Extract the [x, y] coordinate from the center of the cell holding the provided text.  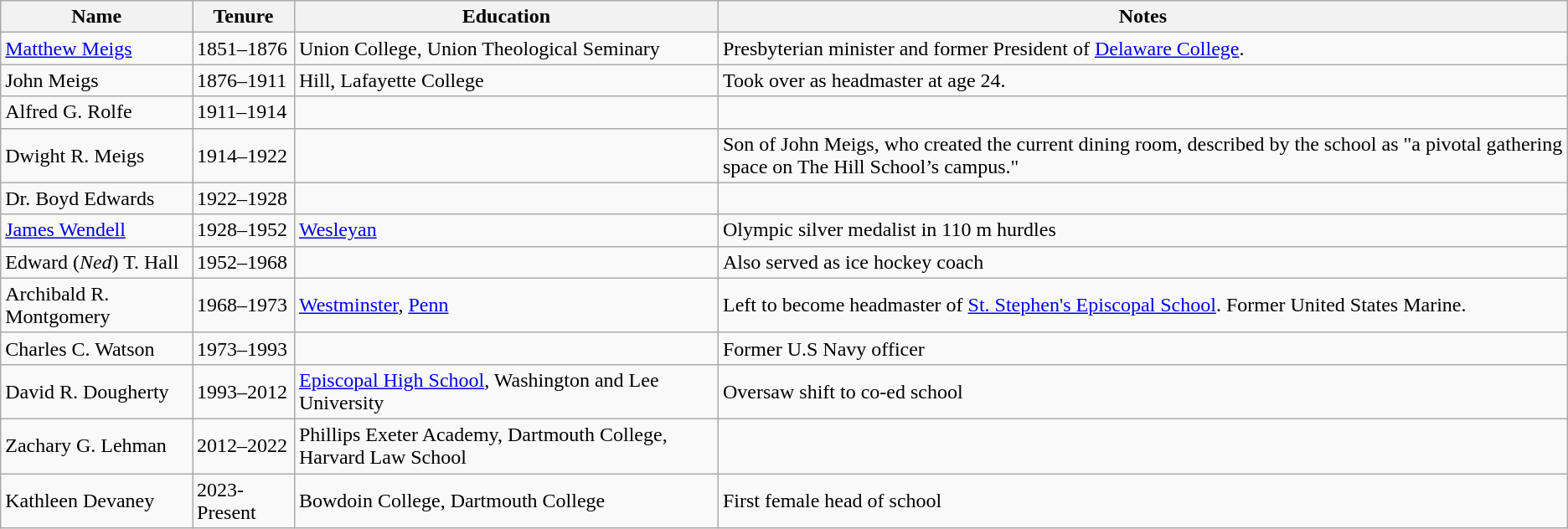
1968–1973 [244, 305]
Left to become headmaster of St. Stephen's Episcopal School. Former United States Marine. [1142, 305]
1993–2012 [244, 392]
Oversaw shift to co-ed school [1142, 392]
Tenure [244, 17]
Notes [1142, 17]
Charles C. Watson [97, 348]
Matthew Meigs [97, 49]
Name [97, 17]
1922–1928 [244, 198]
Dr. Boyd Edwards [97, 198]
Westminster, Penn [506, 305]
Hill, Lafayette College [506, 80]
Presbyterian minister and former President of Delaware College. [1142, 49]
1928–1952 [244, 230]
Education [506, 17]
1952–1968 [244, 262]
David R. Dougherty [97, 392]
John Meigs [97, 80]
First female head of school [1142, 501]
James Wendell [97, 230]
Union College, Union Theological Seminary [506, 49]
2012–2022 [244, 445]
2023-Present [244, 501]
Kathleen Devaney [97, 501]
1876–1911 [244, 80]
1851–1876 [244, 49]
Son of John Meigs, who created the current dining room, described by the school as "a pivotal gathering space on The Hill School’s campus." [1142, 156]
Olympic silver medalist in 110 m hurdles [1142, 230]
Episcopal High School, Washington and Lee University [506, 392]
Edward (Ned) T. Hall [97, 262]
1914–1922 [244, 156]
Alfred G. Rolfe [97, 112]
Archibald R. Montgomery [97, 305]
Dwight R. Meigs [97, 156]
Phillips Exeter Academy, Dartmouth College, Harvard Law School [506, 445]
Former U.S Navy officer [1142, 348]
Took over as headmaster at age 24. [1142, 80]
Zachary G. Lehman [97, 445]
Bowdoin College, Dartmouth College [506, 501]
Also served as ice hockey coach [1142, 262]
Wesleyan [506, 230]
1973–1993 [244, 348]
1911–1914 [244, 112]
